Return the (x, y) coordinate for the center point of the cell that contains the specified text.  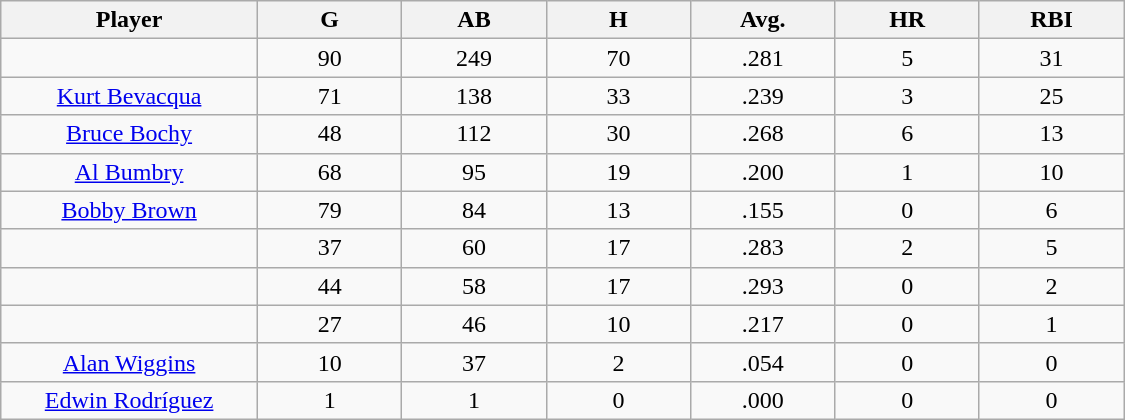
31 (1052, 58)
Player (130, 20)
249 (474, 58)
Al Bumbry (130, 172)
30 (618, 134)
Kurt Bevacqua (130, 96)
112 (474, 134)
25 (1052, 96)
.293 (763, 286)
90 (329, 58)
G (329, 20)
33 (618, 96)
71 (329, 96)
Bruce Bochy (130, 134)
84 (474, 210)
.000 (763, 400)
138 (474, 96)
HR (907, 20)
68 (329, 172)
H (618, 20)
Edwin Rodríguez (130, 400)
.217 (763, 324)
60 (474, 248)
95 (474, 172)
RBI (1052, 20)
79 (329, 210)
27 (329, 324)
70 (618, 58)
.281 (763, 58)
Bobby Brown (130, 210)
.239 (763, 96)
.155 (763, 210)
58 (474, 286)
19 (618, 172)
3 (907, 96)
Avg. (763, 20)
.200 (763, 172)
.268 (763, 134)
46 (474, 324)
AB (474, 20)
Alan Wiggins (130, 362)
.054 (763, 362)
44 (329, 286)
48 (329, 134)
.283 (763, 248)
